Scan for the cell matching the given text and deliver its [x, y] coordinate at center. 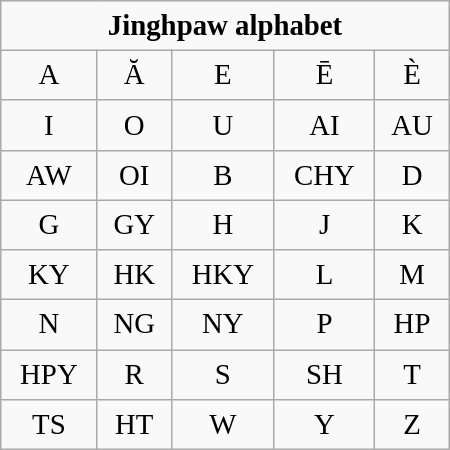
AI [324, 126]
HP [412, 325]
Y [324, 425]
NY [222, 325]
NG [134, 325]
AU [412, 126]
Jinghpaw alphabet [225, 26]
B [222, 175]
N [49, 325]
TS [49, 425]
H [222, 225]
P [324, 325]
M [412, 275]
SH [324, 375]
HKY [222, 275]
È [412, 76]
GY [134, 225]
A [49, 76]
HK [134, 275]
K [412, 225]
CHY [324, 175]
Ē [324, 76]
J [324, 225]
HT [134, 425]
T [412, 375]
W [222, 425]
E [222, 76]
S [222, 375]
U [222, 126]
L [324, 275]
HPY [49, 375]
KY [49, 275]
R [134, 375]
Ă [134, 76]
AW [49, 175]
OI [134, 175]
D [412, 175]
Z [412, 425]
G [49, 225]
O [134, 126]
I [49, 126]
